From the cell containing the given text, extract its center point as [X, Y] coordinate. 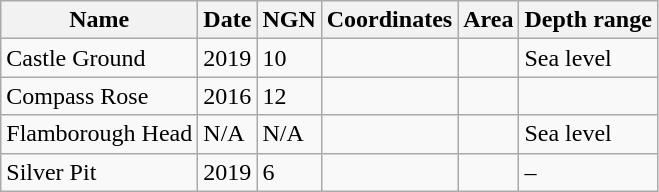
Depth range [588, 20]
Coordinates [389, 20]
Castle Ground [100, 58]
Date [228, 20]
Area [488, 20]
10 [289, 58]
Name [100, 20]
Silver Pit [100, 172]
2016 [228, 96]
Flamborough Head [100, 134]
– [588, 172]
Compass Rose [100, 96]
6 [289, 172]
12 [289, 96]
NGN [289, 20]
